Search for the cell housing the specified text and yield its (x, y) center coordinate. 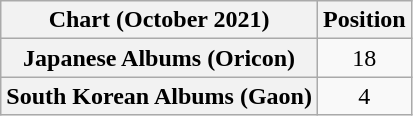
Position (364, 20)
4 (364, 96)
18 (364, 58)
Chart (October 2021) (160, 20)
Japanese Albums (Oricon) (160, 58)
South Korean Albums (Gaon) (160, 96)
